Provide the [X, Y] coordinate of the cell's center where the given text is located.  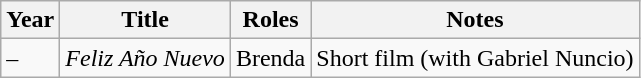
Brenda [270, 58]
Short film (with Gabriel Nuncio) [475, 58]
Title [146, 20]
– [30, 58]
Roles [270, 20]
Year [30, 20]
Feliz Año Nuevo [146, 58]
Notes [475, 20]
